Extract the (X, Y) coordinate from the center of the cell holding the provided text.  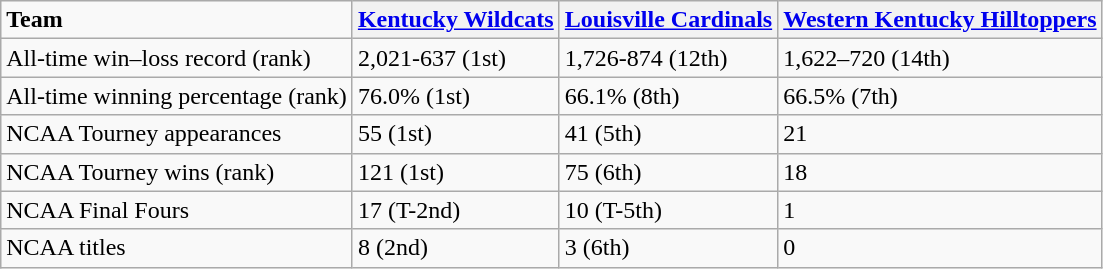
Louisville Cardinals (668, 20)
NCAA titles (177, 248)
76.0% (1st) (456, 96)
1,622–720 (14th) (940, 58)
Team (177, 20)
0 (940, 248)
1,726-874 (12th) (668, 58)
75 (6th) (668, 172)
66.1% (8th) (668, 96)
1 (940, 210)
All-time win–loss record (rank) (177, 58)
66.5% (7th) (940, 96)
17 (T-2nd) (456, 210)
18 (940, 172)
10 (T-5th) (668, 210)
8 (2nd) (456, 248)
3 (6th) (668, 248)
Kentucky Wildcats (456, 20)
All-time winning percentage (rank) (177, 96)
121 (1st) (456, 172)
NCAA Tourney appearances (177, 134)
Western Kentucky Hilltoppers (940, 20)
NCAA Tourney wins (rank) (177, 172)
41 (5th) (668, 134)
21 (940, 134)
2,021-637 (1st) (456, 58)
NCAA Final Fours (177, 210)
55 (1st) (456, 134)
